Extract the (x, y) coordinate from the center of the cell holding the provided text.  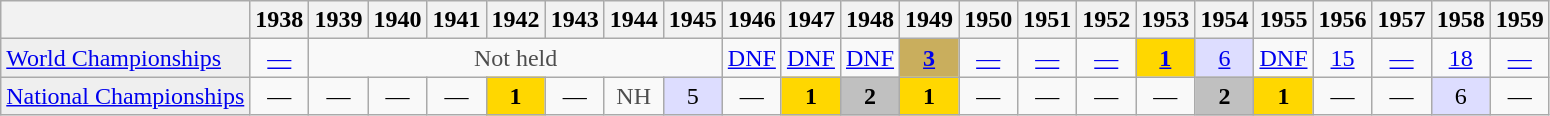
1953 (1166, 20)
1952 (1106, 20)
1944 (634, 20)
1947 (810, 20)
1958 (1460, 20)
1948 (870, 20)
1942 (516, 20)
1959 (1520, 20)
1950 (988, 20)
1940 (398, 20)
Not held (516, 58)
World Championships (126, 58)
1941 (456, 20)
1939 (338, 20)
18 (1460, 58)
1949 (930, 20)
1951 (1048, 20)
1946 (752, 20)
1956 (1342, 20)
National Championships (126, 96)
1957 (1402, 20)
15 (1342, 58)
1955 (1284, 20)
1945 (692, 20)
1943 (574, 20)
NH (634, 96)
3 (930, 58)
1954 (1224, 20)
5 (692, 96)
1938 (280, 20)
